Find where the given text appears and provide that cell's center as [X, Y] coordinate. 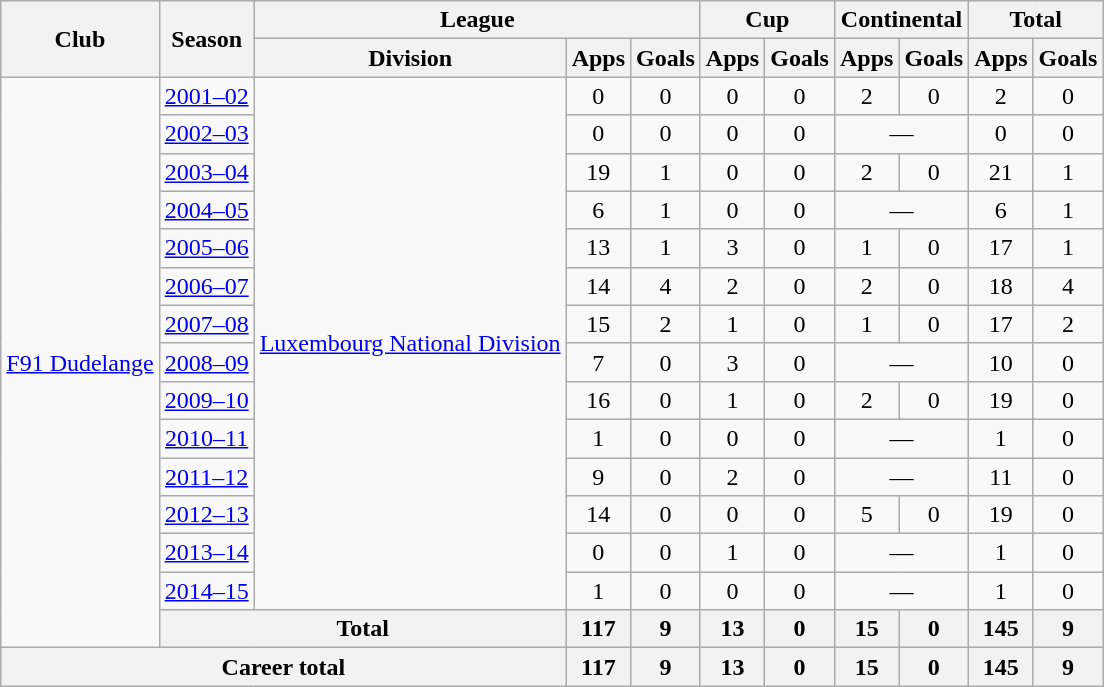
5 [866, 515]
2012–13 [206, 515]
7 [598, 362]
2008–09 [206, 362]
2005–06 [206, 248]
Continental [901, 20]
2011–12 [206, 477]
18 [1001, 286]
League [477, 20]
2009–10 [206, 400]
Season [206, 39]
2003–04 [206, 172]
11 [1001, 477]
Career total [284, 667]
2002–03 [206, 134]
Division [410, 58]
Cup [767, 20]
F91 Dudelange [80, 362]
2013–14 [206, 553]
Luxembourg National Division [410, 344]
16 [598, 400]
2006–07 [206, 286]
10 [1001, 362]
2004–05 [206, 210]
2001–02 [206, 96]
2007–08 [206, 324]
2014–15 [206, 591]
21 [1001, 172]
2010–11 [206, 438]
Club [80, 39]
